Identify which cell holds the provided text, then report its [X, Y] central coordinate. 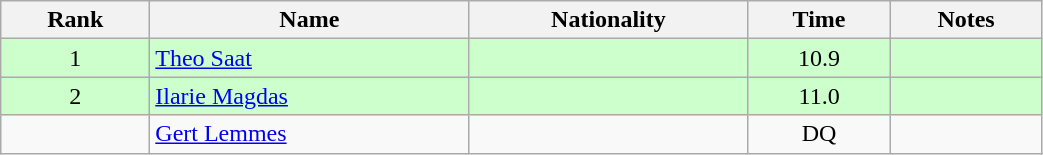
Name [310, 20]
Nationality [608, 20]
Rank [76, 20]
1 [76, 58]
Gert Lemmes [310, 134]
Notes [966, 20]
2 [76, 96]
11.0 [819, 96]
Time [819, 20]
DQ [819, 134]
10.9 [819, 58]
Theo Saat [310, 58]
Ilarie Magdas [310, 96]
